Extract the (x, y) coordinate from the center of the cell holding the provided text.  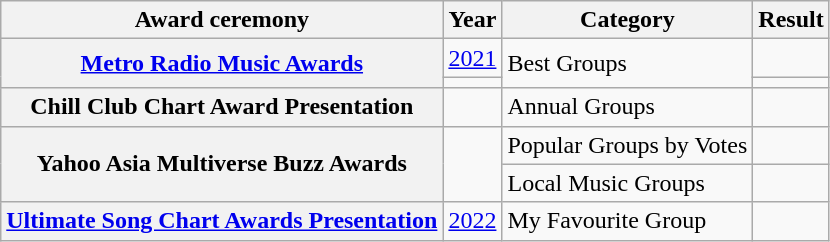
Best Groups (628, 64)
Annual Groups (628, 107)
Year (472, 20)
Ultimate Song Chart Awards Presentation (222, 221)
Local Music Groups (628, 183)
Award ceremony (222, 20)
My Favourite Group (628, 221)
Popular Groups by Votes (628, 145)
Yahoo Asia Multiverse Buzz Awards (222, 164)
Category (628, 20)
2022 (472, 221)
Result (791, 20)
2021 (472, 58)
Chill Club Chart Award Presentation (222, 107)
Metro Radio Music Awards (222, 64)
